Return the [x, y] coordinate for the center point of the cell that contains the specified text.  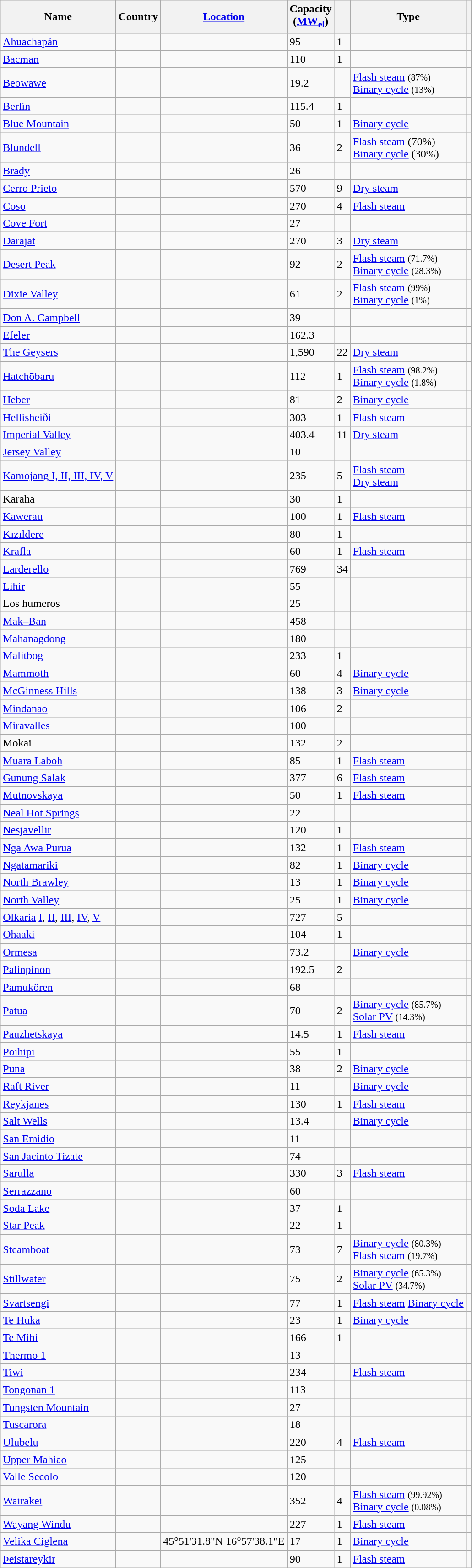
Los humeros [58, 604]
Upper Mahiao [58, 1460]
Type [408, 16]
Gunung Salak [58, 778]
234 [310, 1372]
Dixie Valley [58, 294]
113 [310, 1390]
Flash steam (70%)Binary cycle (30%) [408, 147]
82 [310, 865]
95 [310, 42]
Don A. Campbell [58, 318]
Te Huka [58, 1320]
Thermo 1 [58, 1355]
180 [310, 638]
Poihipi [58, 1051]
9 [342, 189]
Cove Fort [58, 223]
90 [310, 1559]
Nesjavellir [58, 830]
Binary cycle (65.3%)Solar PV (34.7%) [408, 1279]
Efeler [58, 335]
Name [58, 16]
Mak–Ban [58, 621]
North Brawley [58, 882]
Reykjanes [58, 1104]
769 [310, 569]
Cerro Prieto [58, 189]
227 [310, 1524]
McGinness Hills [58, 691]
Muara Laboh [58, 760]
Neal Hot Springs [58, 813]
92 [310, 265]
Pauzhetskaya [58, 1034]
17 [310, 1541]
162.3 [310, 335]
6 [342, 778]
Location [224, 16]
Blue Mountain [58, 124]
30 [310, 499]
North Valley [58, 900]
San Emidio [58, 1139]
23 [310, 1320]
Velika Ciglena [58, 1541]
115.4 [310, 106]
Capacity(MWel) [310, 16]
7 [342, 1249]
45°51'31.8"N 16°57'38.1"E [224, 1541]
Darajat [58, 241]
18 [310, 1425]
Mindanao [58, 708]
727 [310, 917]
Brady [58, 171]
Miravalles [58, 725]
36 [310, 147]
458 [310, 621]
74 [310, 1156]
Star Peak [58, 1226]
Kawerau [58, 517]
Berlín [58, 106]
Flash steam (98.2%)Binary cycle (1.8%) [408, 376]
110 [310, 59]
85 [310, 760]
80 [310, 534]
75 [310, 1279]
Þeistareykir [58, 1559]
Ahuachapán [58, 42]
13.4 [310, 1121]
37 [310, 1208]
Patua [58, 1011]
377 [310, 778]
Mokai [58, 743]
Coso [58, 206]
Svartsengi [58, 1303]
Raft River [58, 1087]
Jersey Valley [58, 452]
Tuscarora [58, 1425]
Desert Peak [58, 265]
Flash steam Binary cycle [408, 1303]
Valle Secolo [58, 1477]
330 [310, 1173]
570 [310, 189]
Flash steam (99%)Binary cycle (1%) [408, 294]
14.5 [310, 1034]
Karaha [58, 499]
Sarulla [58, 1173]
Salt Wells [58, 1121]
Puna [58, 1069]
Ormesa [58, 952]
Larderello [58, 569]
61 [310, 294]
The Geysers [58, 352]
Wayang Windu [58, 1524]
26 [310, 171]
Bacman [58, 59]
San Jacinto Tizate [58, 1156]
Nga Awa Purua [58, 848]
81 [310, 400]
220 [310, 1442]
138 [310, 691]
Lihir [58, 586]
34 [342, 569]
Ohaaki [58, 935]
Hatchōbaru [58, 376]
Mutnovskaya [58, 795]
104 [310, 935]
73 [310, 1249]
73.2 [310, 952]
Ulubelu [58, 1442]
Steamboat [58, 1249]
77 [310, 1303]
130 [310, 1104]
Mammoth [58, 673]
233 [310, 656]
70 [310, 1011]
Kızıldere [58, 534]
Flash steamDry steam [408, 475]
106 [310, 708]
Stillwater [58, 1279]
Krafla [58, 552]
Tungsten Mountain [58, 1407]
Serrazzano [58, 1191]
68 [310, 987]
Olkaria I, II, III, IV, V [58, 917]
403.4 [310, 434]
Blundell [58, 147]
Ngatamariki [58, 865]
Flash steam (87%)Binary cycle (13%) [408, 82]
Palinpinon [58, 969]
Te Mihi [58, 1337]
Flash steam (71.7%)Binary cycle (28.3%) [408, 265]
Imperial Valley [58, 434]
235 [310, 475]
Country [138, 16]
Wairakei [58, 1500]
38 [310, 1069]
Binary cycle (85.7%)Solar PV (14.3%) [408, 1011]
166 [310, 1337]
Beowawe [58, 82]
Pamukören [58, 987]
10 [310, 452]
125 [310, 1460]
Tiwi [58, 1372]
Hellisheiði [58, 417]
19.2 [310, 82]
1,590 [310, 352]
Malitbog [58, 656]
39 [310, 318]
Flash steam (99.92%)Binary cycle (0.08%) [408, 1500]
303 [310, 417]
352 [310, 1500]
Heber [58, 400]
Kamojang I, II, III, IV, V [58, 475]
112 [310, 376]
Soda Lake [58, 1208]
Tongonan 1 [58, 1390]
Binary cycle (80.3%)Flash steam (19.7%) [408, 1249]
192.5 [310, 969]
Mahanagdong [58, 638]
